Identify which cell holds the provided text, then report its [x, y] central coordinate. 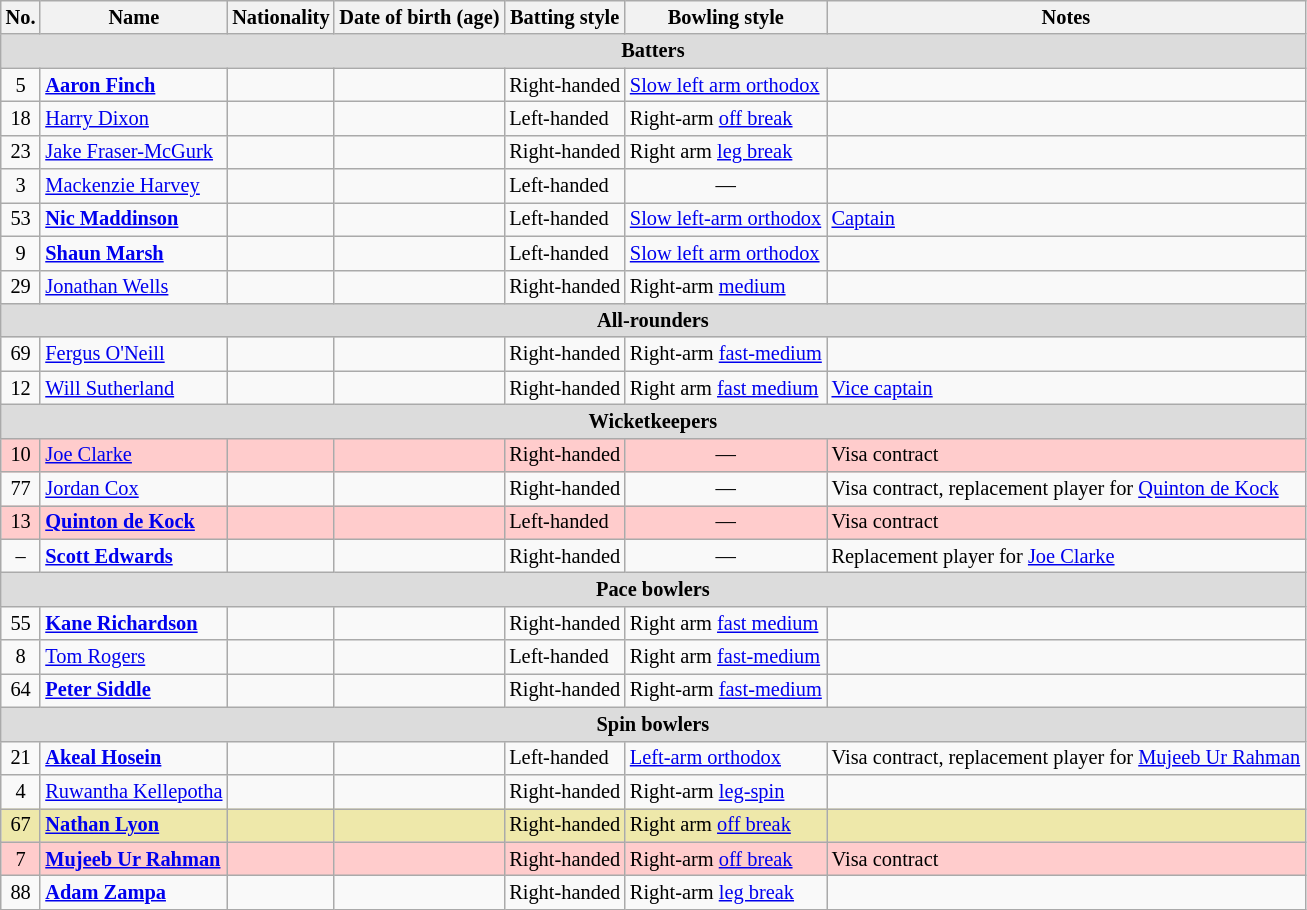
Akeal Hosein [134, 758]
7 [21, 859]
Jonathan Wells [134, 287]
– [21, 556]
Mackenzie Harvey [134, 186]
12 [21, 388]
5 [21, 85]
9 [21, 253]
Left-arm orthodox [726, 758]
All-rounders [653, 320]
53 [21, 219]
8 [21, 657]
Tom Rogers [134, 657]
Visa contract, replacement player for Mujeeb Ur Rahman [1066, 758]
Jordan Cox [134, 489]
Batters [653, 51]
23 [21, 152]
Captain [1066, 219]
Adam Zampa [134, 892]
Scott Edwards [134, 556]
10 [21, 455]
No. [21, 17]
Notes [1066, 17]
Shaun Marsh [134, 253]
Kane Richardson [134, 623]
Right-arm medium [726, 287]
3 [21, 186]
Jake Fraser-McGurk [134, 152]
Wicketkeepers [653, 421]
Aaron Finch [134, 85]
Will Sutherland [134, 388]
Fergus O'Neill [134, 354]
18 [21, 118]
Right-arm leg-spin [726, 791]
Slow left-arm orthodox [726, 219]
55 [21, 623]
13 [21, 522]
Joe Clarke [134, 455]
Harry Dixon [134, 118]
Vice captain [1066, 388]
Right arm leg break [726, 152]
64 [21, 690]
Replacement player for Joe Clarke [1066, 556]
Ruwantha Kellepotha [134, 791]
Visa contract, replacement player for Quinton de Kock [1066, 489]
Quinton de Kock [134, 522]
Mujeeb Ur Rahman [134, 859]
Name [134, 17]
Spin bowlers [653, 724]
4 [21, 791]
Nathan Lyon [134, 825]
Nic Maddinson [134, 219]
77 [21, 489]
88 [21, 892]
Date of birth (age) [419, 17]
Batting style [564, 17]
69 [21, 354]
Pace bowlers [653, 589]
Nationality [280, 17]
21 [21, 758]
Right arm fast-medium [726, 657]
29 [21, 287]
Right-arm leg break [726, 892]
Peter Siddle [134, 690]
67 [21, 825]
Right arm off break [726, 825]
Bowling style [726, 17]
